Find where the given text appears and provide that cell's center as (x, y) coordinate. 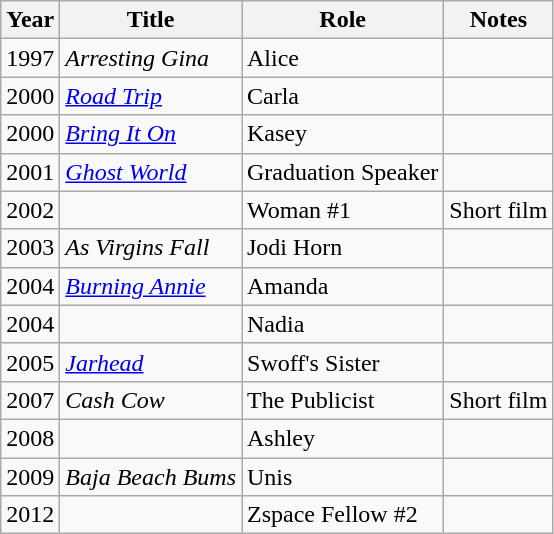
Ashley (343, 438)
Swoff's Sister (343, 362)
2002 (30, 210)
Zspace Fellow #2 (343, 515)
Jodi Horn (343, 248)
Nadia (343, 324)
2005 (30, 362)
The Publicist (343, 400)
As Virgins Fall (151, 248)
Cash Cow (151, 400)
Kasey (343, 134)
Notes (498, 20)
Burning Annie (151, 286)
2009 (30, 477)
Amanda (343, 286)
Bring It On (151, 134)
Arresting Gina (151, 58)
Role (343, 20)
2003 (30, 248)
Baja Beach Bums (151, 477)
Year (30, 20)
Unis (343, 477)
Woman #1 (343, 210)
Graduation Speaker (343, 172)
2001 (30, 172)
2008 (30, 438)
Alice (343, 58)
Carla (343, 96)
Jarhead (151, 362)
Ghost World (151, 172)
Title (151, 20)
Road Trip (151, 96)
2012 (30, 515)
1997 (30, 58)
2007 (30, 400)
